Pinpoint the cell where the given text exists, returning its (x, y) midpoint coordinate. 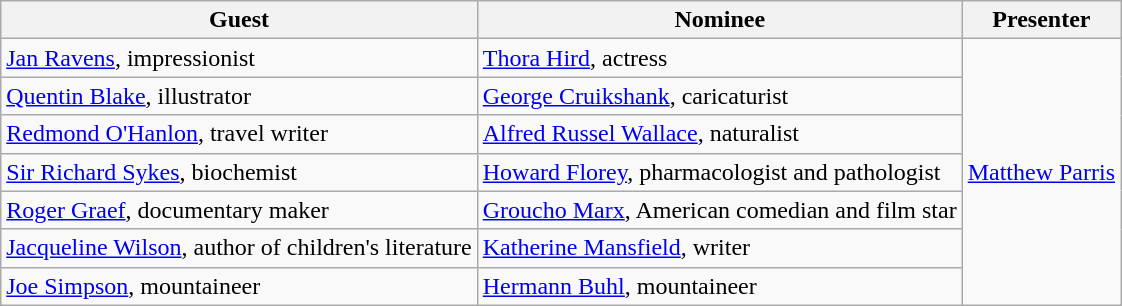
Joe Simpson, mountaineer (240, 286)
Matthew Parris (1041, 172)
Katherine Mansfield, writer (720, 248)
Jan Ravens, impressionist (240, 58)
Alfred Russel Wallace, naturalist (720, 134)
Jacqueline Wilson, author of children's literature (240, 248)
Redmond O'Hanlon, travel writer (240, 134)
George Cruikshank, caricaturist (720, 96)
Howard Florey, pharmacologist and pathologist (720, 172)
Quentin Blake, illustrator (240, 96)
Presenter (1041, 20)
Groucho Marx, American comedian and film star (720, 210)
Thora Hird, actress (720, 58)
Nominee (720, 20)
Hermann Buhl, mountaineer (720, 286)
Guest (240, 20)
Sir Richard Sykes, biochemist (240, 172)
Roger Graef, documentary maker (240, 210)
